Locate the cell with the specified text and output its (x, y) center coordinate. 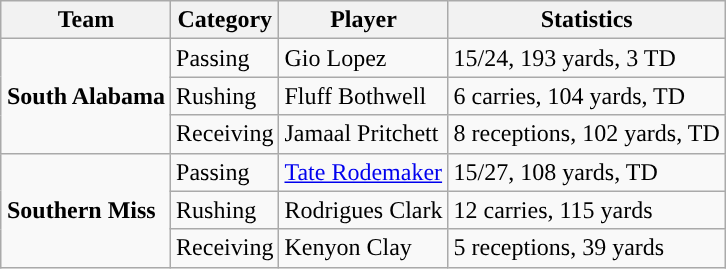
Fluff Bothwell (364, 96)
Tate Rodemaker (364, 172)
Kenyon Clay (364, 248)
Jamaal Pritchett (364, 134)
15/27, 108 yards, TD (586, 172)
South Alabama (86, 96)
Category (225, 20)
8 receptions, 102 yards, TD (586, 134)
Rodrigues Clark (364, 210)
5 receptions, 39 yards (586, 248)
6 carries, 104 yards, TD (586, 96)
Team (86, 20)
Gio Lopez (364, 58)
15/24, 193 yards, 3 TD (586, 58)
Player (364, 20)
12 carries, 115 yards (586, 210)
Southern Miss (86, 210)
Statistics (586, 20)
